From the cell containing the given text, extract its center point as [X, Y] coordinate. 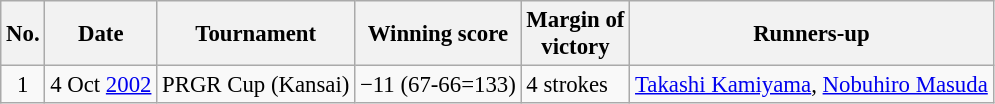
−11 (67-66=133) [438, 85]
1 [23, 85]
Takashi Kamiyama, Nobuhiro Masuda [812, 85]
PRGR Cup (Kansai) [256, 85]
4 Oct 2002 [101, 85]
Tournament [256, 34]
4 strokes [576, 85]
No. [23, 34]
Date [101, 34]
Runners-up [812, 34]
Margin ofvictory [576, 34]
Winning score [438, 34]
